Find where the given text appears and provide that cell's center as (x, y) coordinate. 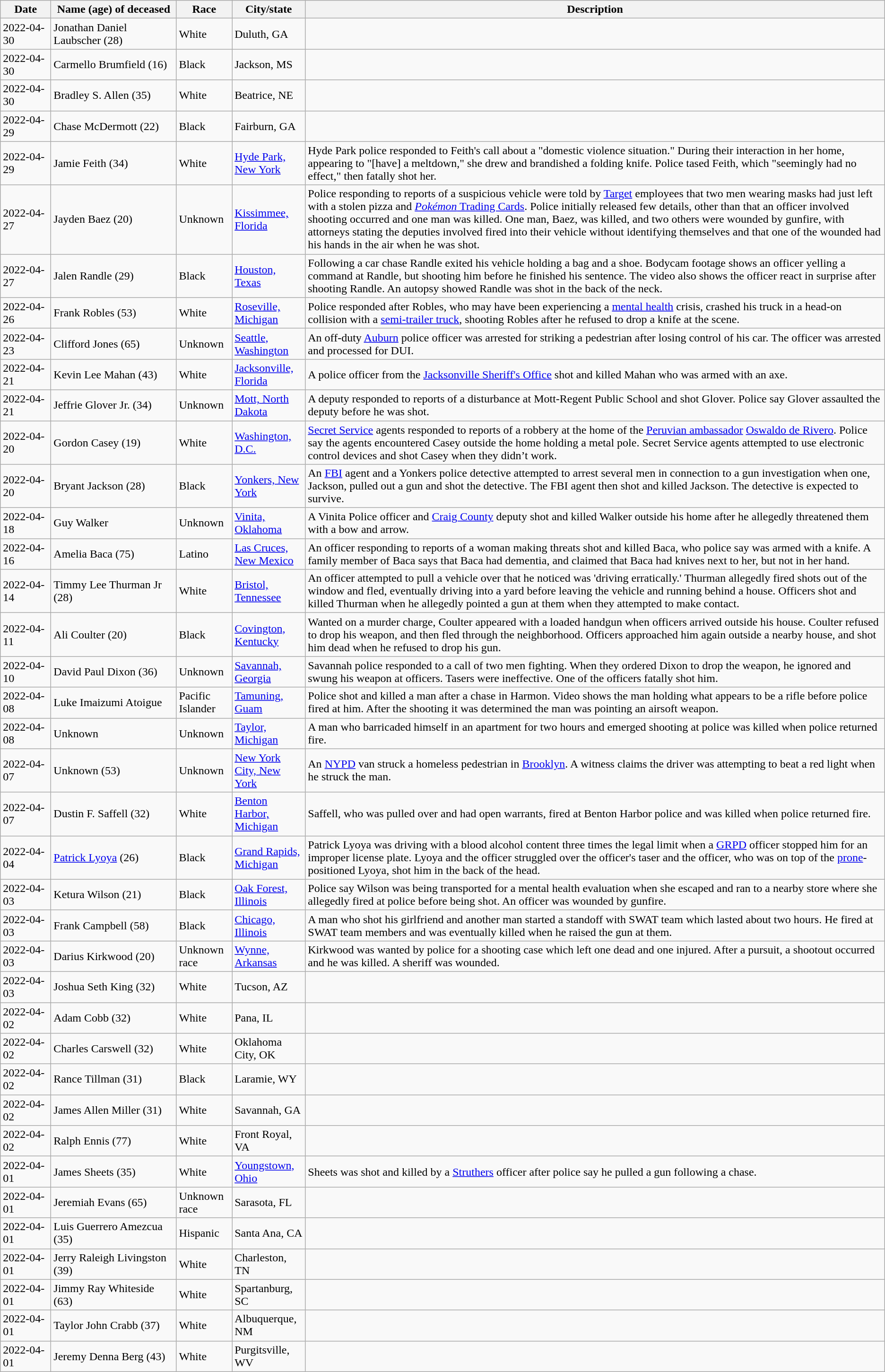
James Allen Miller (31) (113, 1110)
2022-04-04 (26, 857)
An NYPD van struck a homeless pedestrian in Brooklyn. A witness claims the driver was attempting to beat a red light when he struck the man. (595, 770)
Jimmy Ray Whiteside (63) (113, 1295)
Guy Walker (113, 523)
Jacksonville, Florida (269, 375)
2022-04-10 (26, 672)
Yonkers, New York (269, 486)
A man who barricaded himself in an apartment for two hours and emerged shooting at police was killed when police returned fire. (595, 733)
Youngstown, Ohio (269, 1172)
Jeremy Denna Berg (43) (113, 1356)
Bradley S. Allen (35) (113, 96)
Ali Coulter (20) (113, 635)
2022-04-14 (26, 591)
City/state (269, 9)
Amelia Baca (75) (113, 554)
Benton Harbor, Michigan (269, 814)
Savannah, Georgia (269, 672)
Hispanic (204, 1233)
2022-04-23 (26, 343)
Name (age) of deceased (113, 9)
Tamuning, Guam (269, 703)
Jackson, MS (269, 64)
Santa Ana, CA (269, 1233)
Saffell, who was pulled over and had open warrants, fired at Benton Harbor police and was killed when police returned fire. (595, 814)
2022-04-11 (26, 635)
Beatrice, NE (269, 96)
Date (26, 9)
Joshua Seth King (32) (113, 987)
Albuquerque, NM (269, 1325)
Frank Robles (53) (113, 313)
Carmello Brumfield (16) (113, 64)
Charles Carswell (32) (113, 1049)
Purgitsville, WV (269, 1356)
2022-04-18 (26, 523)
New York City, New York (269, 770)
Covington, Kentucky (269, 635)
Kissimmee, Florida (269, 219)
Timmy Lee Thurman Jr (28) (113, 591)
Luke Imaizumi Atoigue (113, 703)
Rance Tillman (31) (113, 1079)
Chase McDermott (22) (113, 126)
Chicago, Illinois (269, 925)
Laramie, WY (269, 1079)
Frank Campbell (58) (113, 925)
Tucson, AZ (269, 987)
Fairburn, GA (269, 126)
Spartanburg, SC (269, 1295)
Jayden Baez (20) (113, 219)
Wynne, Arkansas (269, 956)
Oak Forest, Illinois (269, 895)
Luis Guerrero Amezcua (35) (113, 1233)
Darius Kirkwood (20) (113, 956)
Charleston, TN (269, 1264)
Las Cruces, New Mexico (269, 554)
Dustin F. Saffell (32) (113, 814)
Seattle, Washington (269, 343)
Jeffrie Glover Jr. (34) (113, 405)
Sarasota, FL (269, 1202)
Washington, D.C. (269, 443)
Kevin Lee Mahan (43) (113, 375)
2022-04-26 (26, 313)
Ketura Wilson (21) (113, 895)
Vinita, Oklahoma (269, 523)
Pacific Islander (204, 703)
Jamie Feith (34) (113, 163)
David Paul Dixon (36) (113, 672)
Jonathan Daniel Laubscher (28) (113, 34)
Grand Rapids, Michigan (269, 857)
A police officer from the Jacksonville Sheriff's Office shot and killed Mahan who was armed with an axe. (595, 375)
A Vinita Police officer and Craig County deputy shot and killed Walker outside his home after he allegedly threatened them with a bow and arrow. (595, 523)
Duluth, GA (269, 34)
James Sheets (35) (113, 1172)
Front Royal, VA (269, 1141)
Jalen Randle (29) (113, 276)
Description (595, 9)
Ralph Ennis (77) (113, 1141)
Adam Cobb (32) (113, 1018)
Clifford Jones (65) (113, 343)
Oklahoma City, OK (269, 1049)
Roseville, Michigan (269, 313)
Gordon Casey (19) (113, 443)
Patrick Lyoya (26) (113, 857)
Unknown (53) (113, 770)
Race (204, 9)
2022-04-16 (26, 554)
Savannah, GA (269, 1110)
Taylor, Michigan (269, 733)
Hyde Park, New York (269, 163)
Sheets was shot and killed by a Struthers officer after police say he pulled a gun following a chase. (595, 1172)
Bryant Jackson (28) (113, 486)
Jeremiah Evans (65) (113, 1202)
Jerry Raleigh Livingston (39) (113, 1264)
Houston, Texas (269, 276)
Bristol, Tennessee (269, 591)
Latino (204, 554)
Mott, North Dakota (269, 405)
Pana, IL (269, 1018)
Taylor John Crabb (37) (113, 1325)
